Pinpoint the cell where the given text exists, returning its [x, y] midpoint coordinate. 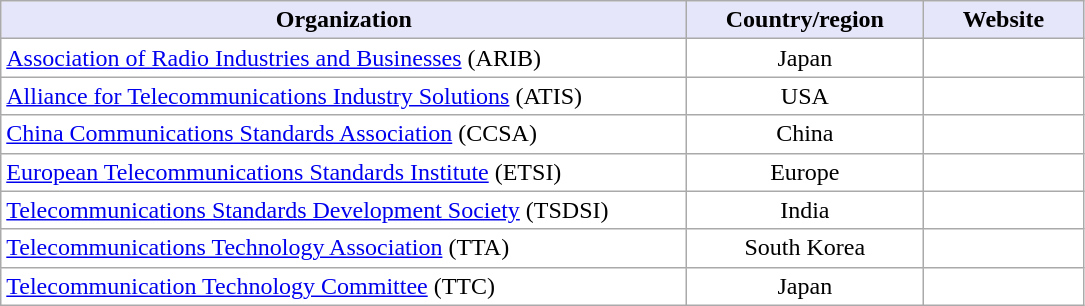
USA [805, 96]
Organization [344, 20]
China Communications Standards Association (CCSA) [344, 134]
Europe [805, 172]
China [805, 134]
Telecommunication Technology Committee (TTC) [344, 286]
Telecommunications Technology Association (TTA) [344, 248]
Association of Radio Industries and Businesses (ARIB) [344, 58]
India [805, 210]
Country/region [805, 20]
South Korea [805, 248]
Telecommunications Standards Development Society (TSDSI) [344, 210]
European Telecommunications Standards Institute (ETSI) [344, 172]
Website [1004, 20]
Alliance for Telecommunications Industry Solutions (ATIS) [344, 96]
